Pinpoint the cell where the given text exists, returning its (X, Y) midpoint coordinate. 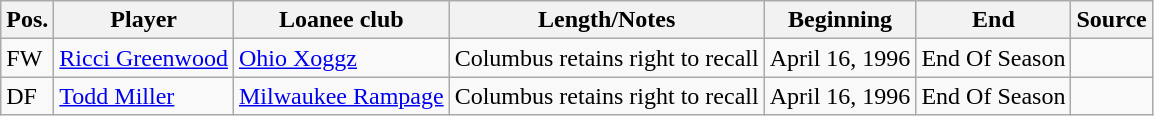
Player (144, 20)
Ohio Xoggz (341, 58)
Todd Miller (144, 96)
Loanee club (341, 20)
Length/Notes (606, 20)
Source (1112, 20)
DF (28, 96)
Ricci Greenwood (144, 58)
FW (28, 58)
Pos. (28, 20)
Milwaukee Rampage (341, 96)
Beginning (840, 20)
End (994, 20)
